Locate the cell with the specified text and output its (x, y) center coordinate. 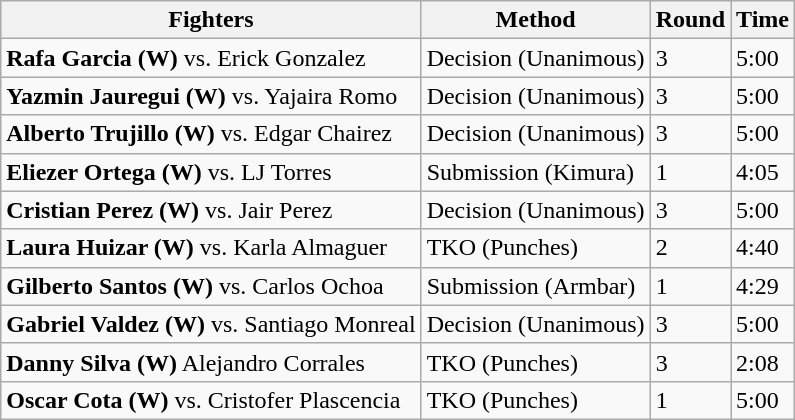
4:29 (763, 286)
Submission (Kimura) (536, 172)
Eliezer Ortega (W) vs. LJ Torres (211, 172)
Yazmin Jauregui (W) vs. Yajaira Romo (211, 96)
Alberto Trujillo (W) vs. Edgar Chairez (211, 134)
Oscar Cota (W) vs. Cristofer Plascencia (211, 400)
Gabriel Valdez (W) vs. Santiago Monreal (211, 324)
Cristian Perez (W) vs. Jair Perez (211, 210)
2:08 (763, 362)
4:40 (763, 248)
Time (763, 20)
2 (690, 248)
Submission (Armbar) (536, 286)
Danny Silva (W) Alejandro Corrales (211, 362)
Rafa Garcia (W) vs. Erick Gonzalez (211, 58)
Gilberto Santos (W) vs. Carlos Ochoa (211, 286)
Fighters (211, 20)
Laura Huizar (W) vs. Karla Almaguer (211, 248)
4:05 (763, 172)
Method (536, 20)
Round (690, 20)
